Capture the cell that displays the provided text and extract its (X, Y) central coordinate. 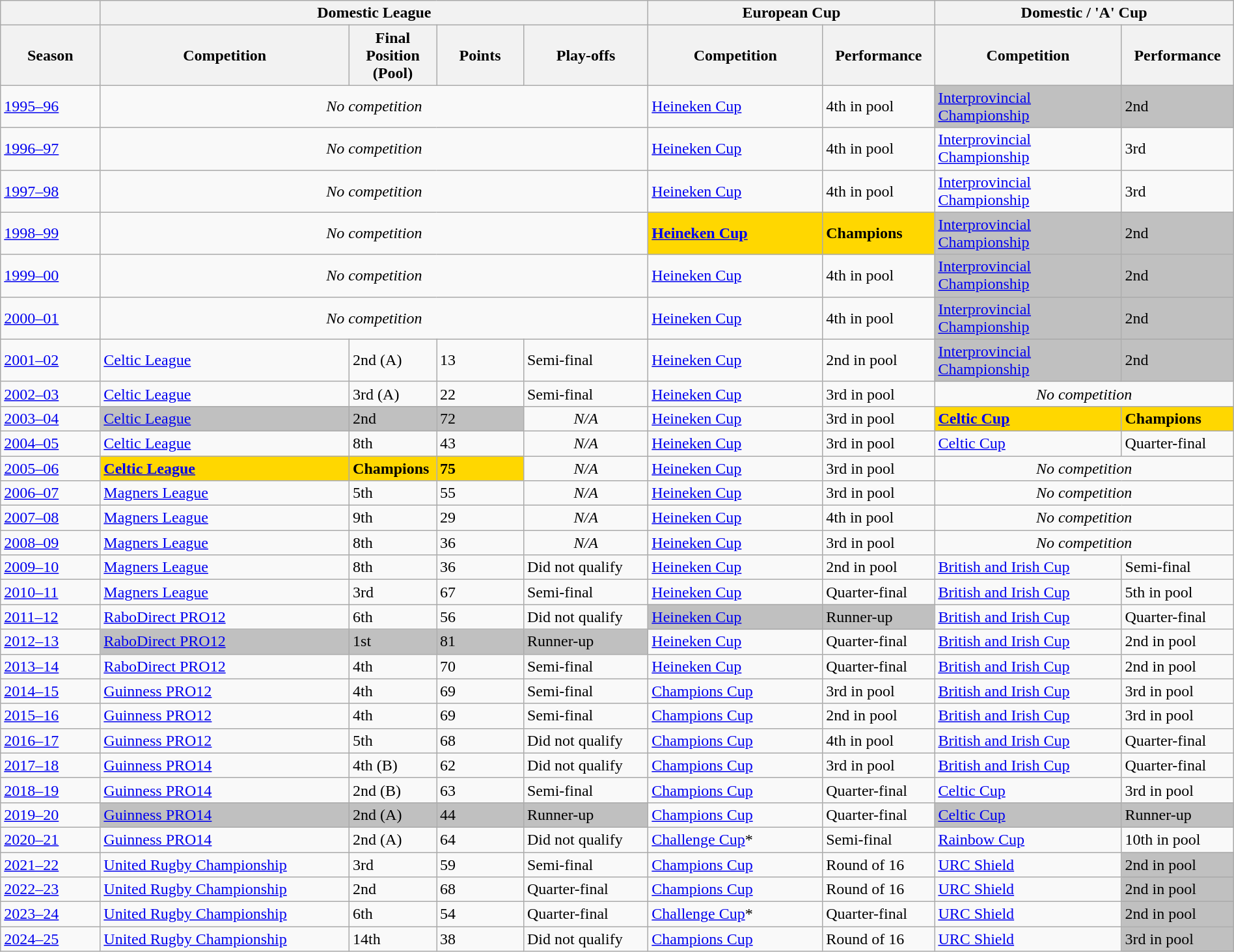
63 (480, 790)
Points (480, 55)
Play-offs (586, 55)
2022–23 (51, 890)
2nd (B) (393, 790)
2023–24 (51, 914)
Rainbow Cup (1028, 839)
European Cup (791, 13)
1996–97 (51, 148)
56 (480, 617)
59 (480, 865)
4th (B) (393, 765)
81 (480, 642)
2013–14 (51, 666)
2008–09 (51, 543)
43 (480, 443)
2010–11 (51, 592)
2011–12 (51, 617)
64 (480, 839)
22 (480, 394)
2009–10 (51, 567)
2003–04 (51, 418)
2000–01 (51, 318)
2017–18 (51, 765)
29 (480, 518)
2021–22 (51, 865)
13 (480, 360)
Domestic League (374, 13)
55 (480, 493)
2002–03 (51, 394)
44 (480, 815)
2014–15 (51, 691)
62 (480, 765)
2018–19 (51, 790)
2005–06 (51, 468)
2001–02 (51, 360)
1995–96 (51, 107)
9th (393, 518)
75 (480, 468)
2024–25 (51, 939)
2019–20 (51, 815)
72 (480, 418)
1997–98 (51, 191)
70 (480, 666)
2012–13 (51, 642)
14th (393, 939)
38 (480, 939)
Domestic / 'A' Cup (1084, 13)
2015–16 (51, 716)
2020–21 (51, 839)
5th in pool (1177, 592)
2004–05 (51, 443)
Final Position (Pool) (393, 55)
10th in pool (1177, 839)
1998–99 (51, 233)
2006–07 (51, 493)
2016–17 (51, 741)
1st (393, 642)
1999–00 (51, 276)
54 (480, 914)
2007–08 (51, 518)
3rd (A) (393, 394)
67 (480, 592)
Season (51, 55)
